Extract the [X, Y] coordinate from the center of the cell holding the provided text.  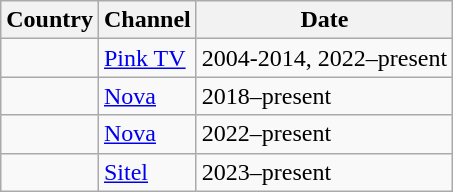
Channel [147, 20]
Pink TV [147, 58]
Sitel [147, 172]
2004-2014, 2022–present [324, 58]
Country [50, 20]
Date [324, 20]
2023–present [324, 172]
2018–present [324, 96]
2022–present [324, 134]
